Detect which cell encompasses the target text, then output its [X, Y] center coordinate. 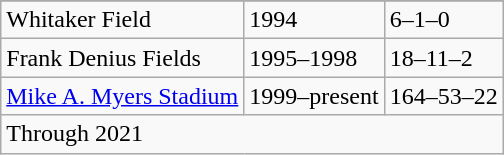
1999–present [314, 96]
18–11–2 [444, 58]
Frank Denius Fields [122, 58]
1995–1998 [314, 58]
1994 [314, 20]
Through 2021 [252, 134]
164–53–22 [444, 96]
6–1–0 [444, 20]
Whitaker Field [122, 20]
Mike A. Myers Stadium [122, 96]
